Detect which cell encompasses the target text, then output its [x, y] center coordinate. 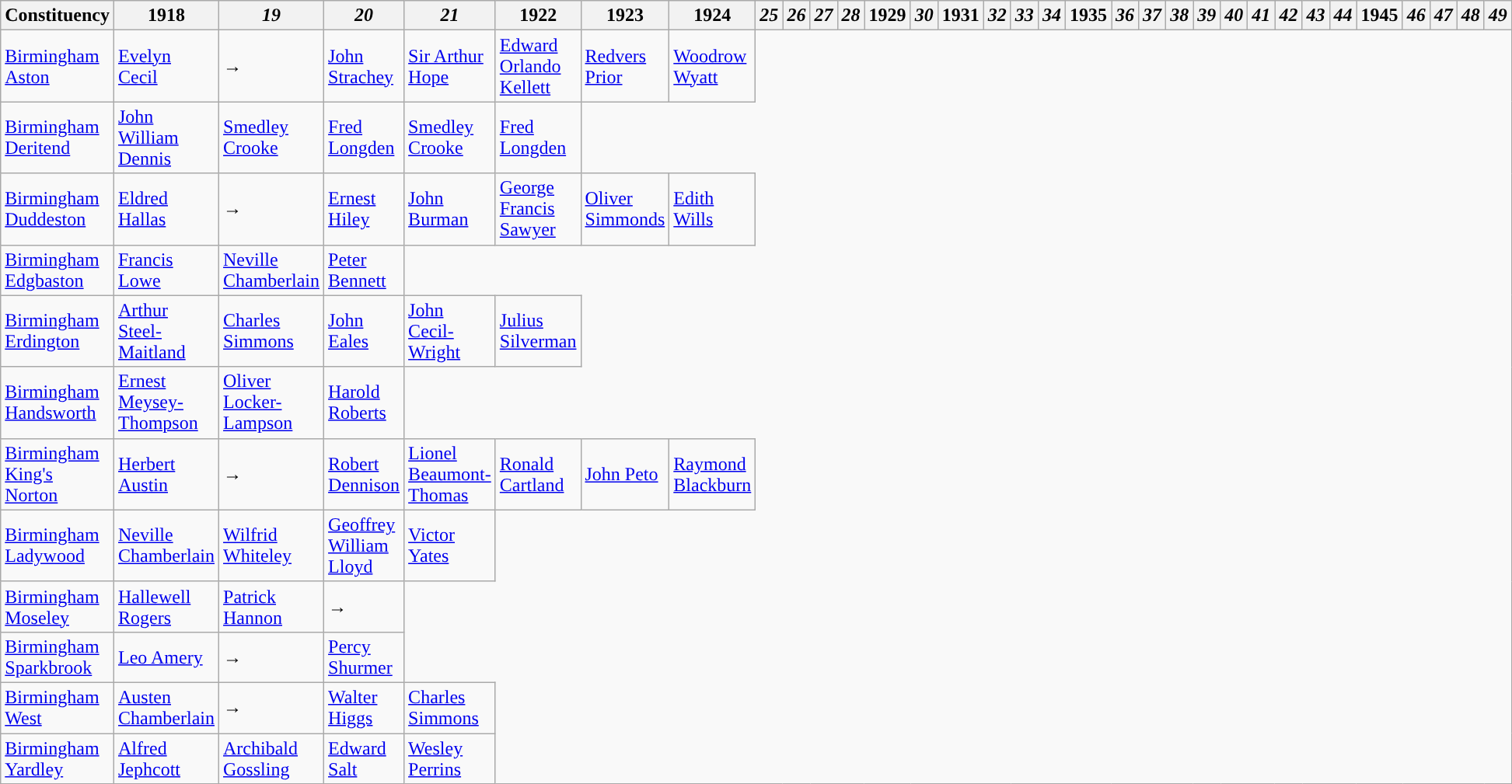
Edward Orlando Kellett [538, 66]
Birmingham Duddeston [58, 209]
George Francis Sawyer [538, 209]
Birmingham Ladywood [58, 545]
Victor Yates [450, 545]
20 [364, 16]
30 [924, 16]
Ronald Cartland [538, 474]
21 [450, 16]
John Peto [625, 474]
1918 [166, 16]
Edward Salt [364, 758]
19 [272, 16]
Alfred Jephcott [166, 758]
Walter Higgs [364, 707]
Birmingham Sparkbrook [58, 657]
Birmingham Deritend [58, 138]
Birmingham Edgbaston [58, 270]
Ernest Hiley [364, 209]
1924 [712, 16]
Arthur Steel-Maitland [166, 331]
1931 [961, 16]
44 [1343, 16]
1923 [625, 16]
Herbert Austin [166, 474]
41 [1261, 16]
Evelyn Cecil [166, 66]
42 [1289, 16]
Wilfrid Whiteley [272, 545]
25 [770, 16]
46 [1416, 16]
27 [824, 16]
1922 [538, 16]
33 [1025, 16]
Birmingham Handsworth [58, 402]
Percy Shurmer [364, 657]
John Eales [364, 331]
32 [997, 16]
Oliver Locker-Lampson [272, 402]
1945 [1379, 16]
Austen Chamberlain [166, 707]
Birmingham Moseley [58, 606]
Woodrow Wyatt [712, 66]
40 [1234, 16]
Hallewell Rogers [166, 606]
John William Dennis [166, 138]
34 [1051, 16]
Patrick Hannon [272, 606]
Robert Dennison [364, 474]
Geoffrey William Lloyd [364, 545]
47 [1443, 16]
Edith Wills [712, 209]
1935 [1088, 16]
38 [1180, 16]
John Strachey [364, 66]
Ernest Meysey-Thompson [166, 402]
43 [1315, 16]
Raymond Blackburn [712, 474]
Leo Amery [166, 657]
John Cecil-Wright [450, 331]
Birmingham King's Norton [58, 474]
Constituency [58, 16]
37 [1152, 16]
Wesley Perrins [450, 758]
49 [1497, 16]
28 [850, 16]
48 [1471, 16]
Redvers Prior [625, 66]
Julius Silverman [538, 331]
Eldred Hallas [166, 209]
Birmingham Erdington [58, 331]
Peter Bennett [364, 270]
John Burman [450, 209]
Birmingham West [58, 707]
1929 [888, 16]
Oliver Simmonds [625, 209]
Archibald Gossling [272, 758]
Lionel Beaumont-Thomas [450, 474]
Francis Lowe [166, 270]
26 [796, 16]
Birmingham Yardley [58, 758]
36 [1126, 16]
39 [1206, 16]
Birmingham Aston [58, 66]
Harold Roberts [364, 402]
Sir Arthur Hope [450, 66]
